From the cell containing the given text, extract its center point as (X, Y) coordinate. 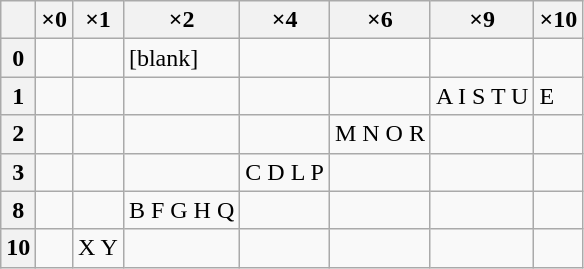
8 (18, 210)
C D L P (285, 172)
×6 (380, 20)
×2 (181, 20)
×0 (54, 20)
10 (18, 248)
2 (18, 134)
1 (18, 96)
×10 (558, 20)
E (558, 96)
×9 (482, 20)
3 (18, 172)
×1 (98, 20)
×4 (285, 20)
M N O R (380, 134)
0 (18, 58)
[blank] (181, 58)
B F G H Q (181, 210)
X Y (98, 248)
A I S T U (482, 96)
